Identify which cell holds the provided text, then report its (X, Y) central coordinate. 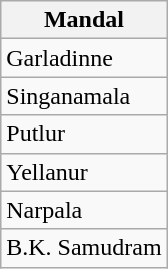
Mandal (84, 20)
Singanamala (84, 96)
Yellanur (84, 172)
Narpala (84, 210)
B.K. Samudram (84, 248)
Garladinne (84, 58)
Putlur (84, 134)
